Provide the [x, y] coordinate of the cell's center where the given text is located.  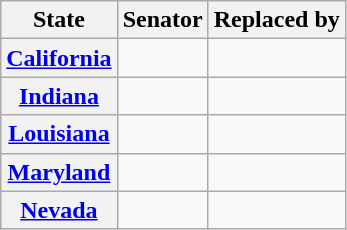
Maryland [59, 172]
Nevada [59, 210]
California [59, 58]
Indiana [59, 96]
Louisiana [59, 134]
Replaced by [276, 20]
Senator [162, 20]
State [59, 20]
